Determine the [x, y] coordinate at the center of the cell enclosing the given text.  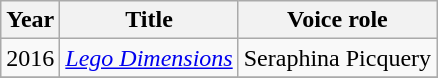
Lego Dimensions [149, 58]
Voice role [337, 20]
Title [149, 20]
Seraphina Picquery [337, 58]
2016 [30, 58]
Year [30, 20]
